Provide the (x, y) coordinate of the cell's center where the given text is located.  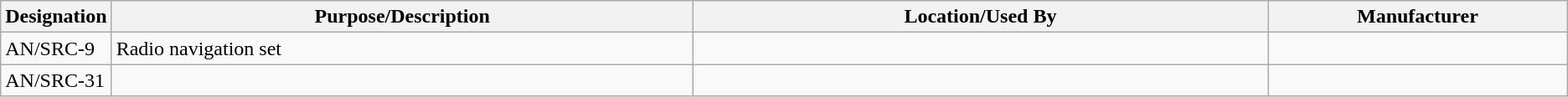
Radio navigation set (402, 48)
AN/SRC-9 (56, 48)
Manufacturer (1418, 17)
Location/Used By (980, 17)
AN/SRC-31 (56, 80)
Purpose/Description (402, 17)
Designation (56, 17)
